Determine the (X, Y) coordinate at the center of the cell enclosing the given text.  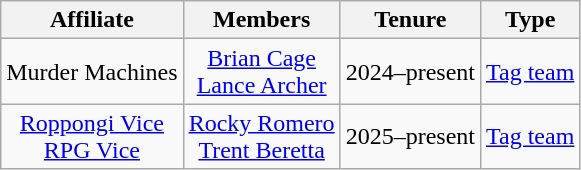
Members (262, 20)
Type (530, 20)
Roppongi ViceRPG Vice (92, 136)
Brian CageLance Archer (262, 72)
Affiliate (92, 20)
Murder Machines (92, 72)
Tenure (410, 20)
Rocky RomeroTrent Beretta (262, 136)
2025–present (410, 136)
2024–present (410, 72)
